From the cell containing the given text, extract its center point as [x, y] coordinate. 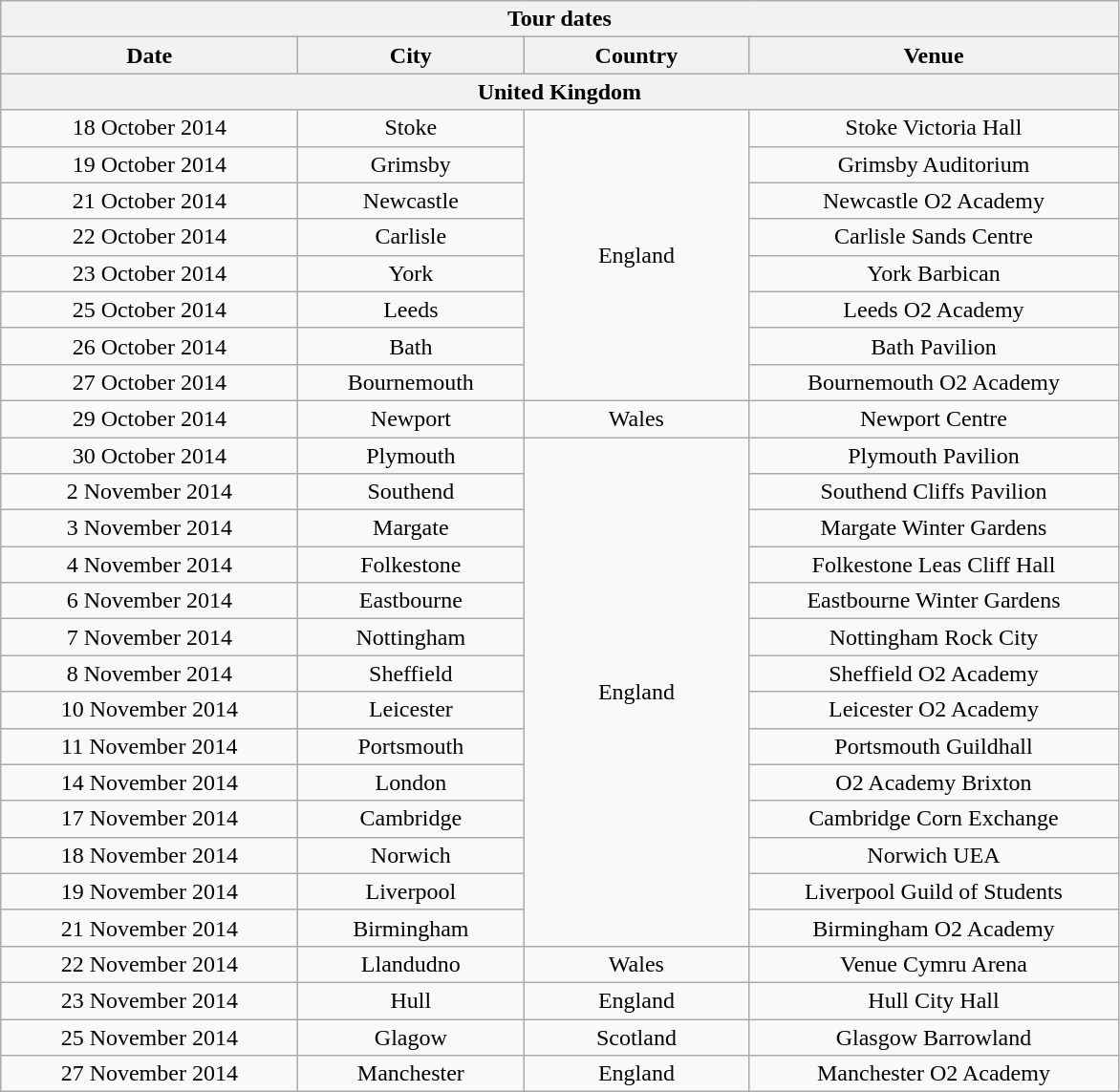
17 November 2014 [149, 819]
United Kingdom [560, 92]
Sheffield [411, 674]
Bath [411, 346]
10 November 2014 [149, 710]
Newport Centre [934, 418]
25 October 2014 [149, 310]
Cambridge Corn Exchange [934, 819]
30 October 2014 [149, 456]
Margate Winter Gardens [934, 528]
18 November 2014 [149, 855]
22 November 2014 [149, 964]
23 October 2014 [149, 273]
Margate [411, 528]
Bournemouth O2 Academy [934, 382]
29 October 2014 [149, 418]
21 October 2014 [149, 201]
Bournemouth [411, 382]
Cambridge [411, 819]
14 November 2014 [149, 782]
Scotland [636, 1037]
Stoke Victoria Hall [934, 128]
25 November 2014 [149, 1037]
Bath Pavilion [934, 346]
Norwich [411, 855]
Eastbourne [411, 601]
22 October 2014 [149, 237]
Glagow [411, 1037]
Carlisle [411, 237]
Venue Cymru Arena [934, 964]
Llandudno [411, 964]
Folkestone Leas Cliff Hall [934, 565]
19 October 2014 [149, 164]
Norwich UEA [934, 855]
Stoke [411, 128]
Birmingham [411, 928]
8 November 2014 [149, 674]
3 November 2014 [149, 528]
4 November 2014 [149, 565]
Folkestone [411, 565]
Country [636, 55]
11 November 2014 [149, 746]
Manchester O2 Academy [934, 1074]
Plymouth Pavilion [934, 456]
Leeds [411, 310]
Hull City Hall [934, 1000]
York Barbican [934, 273]
Sheffield O2 Academy [934, 674]
7 November 2014 [149, 637]
Southend [411, 492]
London [411, 782]
Nottingham [411, 637]
City [411, 55]
Portsmouth Guildhall [934, 746]
Tour dates [560, 19]
Grimsby [411, 164]
26 October 2014 [149, 346]
Carlisle Sands Centre [934, 237]
2 November 2014 [149, 492]
Southend Cliffs Pavilion [934, 492]
Birmingham O2 Academy [934, 928]
O2 Academy Brixton [934, 782]
Manchester [411, 1074]
Liverpool [411, 891]
Nottingham Rock City [934, 637]
Portsmouth [411, 746]
21 November 2014 [149, 928]
Eastbourne Winter Gardens [934, 601]
23 November 2014 [149, 1000]
Plymouth [411, 456]
Newport [411, 418]
Hull [411, 1000]
6 November 2014 [149, 601]
Date [149, 55]
18 October 2014 [149, 128]
27 November 2014 [149, 1074]
York [411, 273]
Newcastle [411, 201]
19 November 2014 [149, 891]
Newcastle O2 Academy [934, 201]
Liverpool Guild of Students [934, 891]
27 October 2014 [149, 382]
Venue [934, 55]
Leeds O2 Academy [934, 310]
Grimsby Auditorium [934, 164]
Leicester O2 Academy [934, 710]
Leicester [411, 710]
Glasgow Barrowland [934, 1037]
